Determine the (X, Y) coordinate at the center of the cell enclosing the given text.  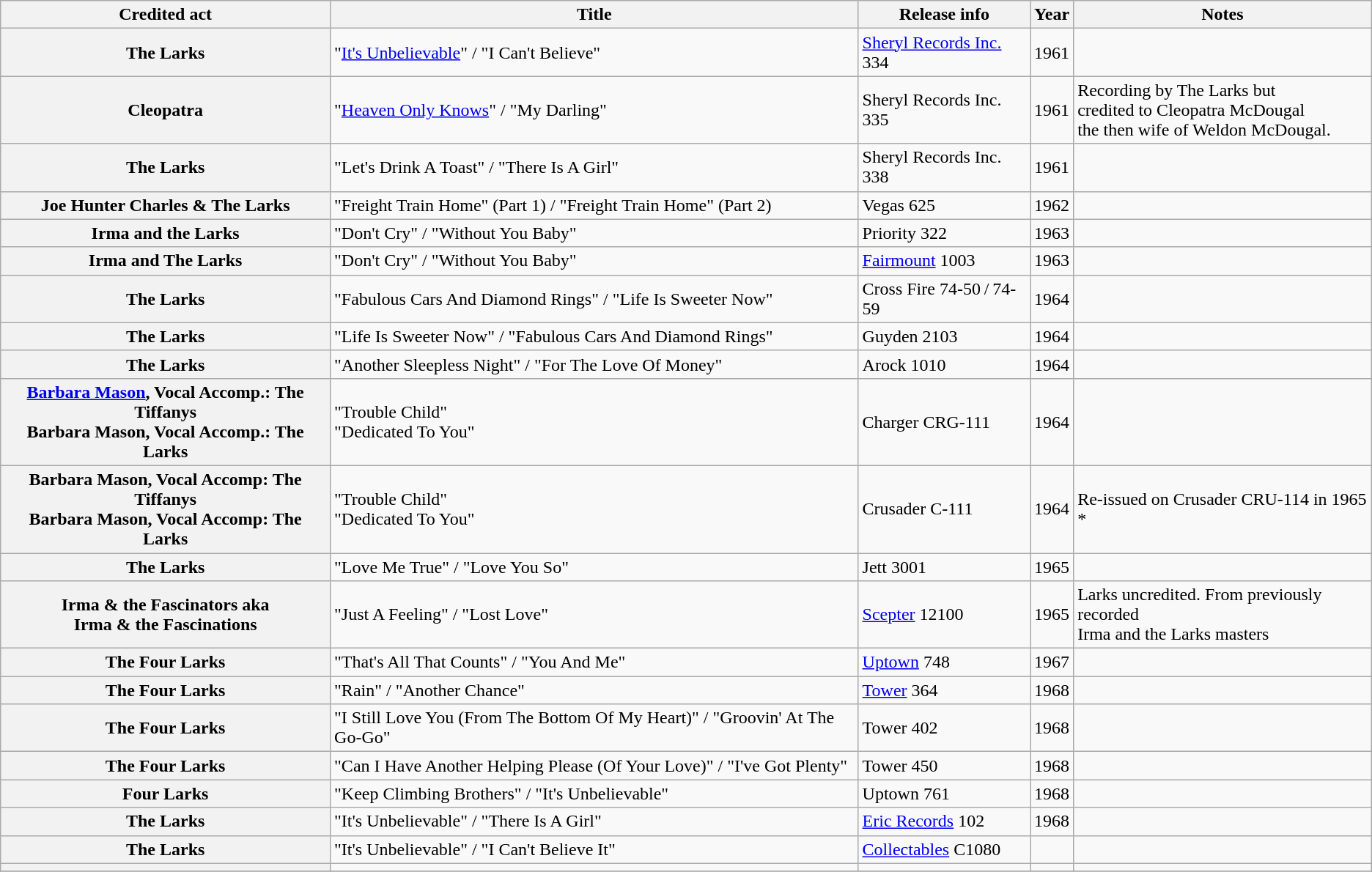
"That's All That Counts" / "You And Me" (594, 662)
"Another Sleepless Night" / "For The Love Of Money" (594, 364)
Sheryl Records Inc. 334 (944, 53)
Eric Records 102 (944, 821)
Title (594, 15)
"Let's Drink A Toast" / "There Is A Girl" (594, 167)
Tower 364 (944, 690)
"I Still Love You (From The Bottom Of My Heart)" / "Groovin' At The Go-Go" (594, 728)
Year (1052, 15)
Arock 1010 (944, 364)
"It's Unbelievable" / "I Can't Believe It" (594, 849)
Fairmount 1003 (944, 261)
Joe Hunter Charles & The Larks (166, 205)
"Can I Have Another Helping Please (Of Your Love)" / "I've Got Plenty" (594, 766)
Uptown 761 (944, 794)
Priority 322 (944, 233)
"Just A Feeling" / "Lost Love" (594, 615)
"Heaven Only Knows" / "My Darling" (594, 110)
Jett 3001 (944, 566)
"It's Unbelievable" / "There Is A Girl" (594, 821)
Uptown 748 (944, 662)
Notes (1222, 15)
"Fabulous Cars And Diamond Rings" / "Life Is Sweeter Now" (594, 299)
Release info (944, 15)
Recording by The Larks butcredited to Cleopatra McDougalthe then wife of Weldon McDougal. (1222, 110)
Cross Fire 74-50 / 74-59 (944, 299)
"Love Me True" / "Love You So" (594, 566)
Barbara Mason, Vocal Accomp.: The TiffanysBarbara Mason, Vocal Accomp.: The Larks (166, 422)
1967 (1052, 662)
Crusader C-111 (944, 509)
Tower 402 (944, 728)
"It's Unbelievable" / "I Can't Believe" (594, 53)
Cleopatra (166, 110)
Sheryl Records Inc. 338 (944, 167)
Vegas 625 (944, 205)
Four Larks (166, 794)
"Keep Climbing Brothers" / "It's Unbelievable" (594, 794)
"Freight Train Home" (Part 1) / "Freight Train Home" (Part 2) (594, 205)
Re-issued on Crusader CRU-114 in 1965 * (1222, 509)
Charger CRG-111 (944, 422)
Sheryl Records Inc. 335 (944, 110)
"Life Is Sweeter Now" / "Fabulous Cars And Diamond Rings" (594, 336)
1962 (1052, 205)
Guyden 2103 (944, 336)
Barbara Mason, Vocal Accomp: The TiffanysBarbara Mason, Vocal Accomp: The Larks (166, 509)
Scepter 12100 (944, 615)
Irma & the Fascinators akaIrma & the Fascinations (166, 615)
Tower 450 (944, 766)
Collectables C1080 (944, 849)
Irma and the Larks (166, 233)
Credited act (166, 15)
Irma and The Larks (166, 261)
Larks uncredited. From previously recordedIrma and the Larks masters (1222, 615)
"Rain" / "Another Chance" (594, 690)
